Find where the given text appears and provide that cell's center as [X, Y] coordinate. 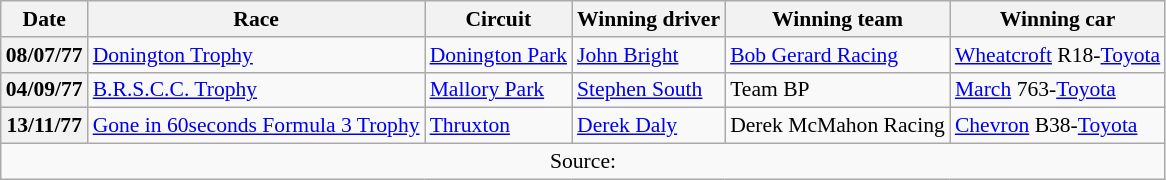
B.R.S.C.C. Trophy [256, 90]
Chevron B38-Toyota [1058, 126]
Derek McMahon Racing [838, 126]
Winning driver [648, 19]
Race [256, 19]
Source: [584, 162]
Donington Trophy [256, 55]
Date [44, 19]
Donington Park [498, 55]
08/07/77 [44, 55]
Stephen South [648, 90]
Bob Gerard Racing [838, 55]
Gone in 60seconds Formula 3 Trophy [256, 126]
Thruxton [498, 126]
04/09/77 [44, 90]
Mallory Park [498, 90]
Wheatcroft R18-Toyota [1058, 55]
John Bright [648, 55]
13/11/77 [44, 126]
Circuit [498, 19]
March 763-Toyota [1058, 90]
Derek Daly [648, 126]
Winning car [1058, 19]
Team BP [838, 90]
Winning team [838, 19]
